Capture the cell that displays the provided text and extract its [X, Y] central coordinate. 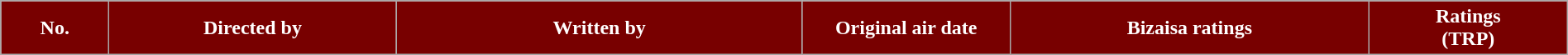
Bizaisa ratings [1189, 28]
No. [55, 28]
Directed by [253, 28]
Original air date [906, 28]
Ratings(TRP) [1468, 28]
Written by [599, 28]
